Identify which cell holds the provided text, then report its [x, y] central coordinate. 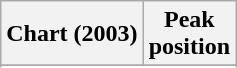
Chart (2003) [72, 34]
Peakposition [189, 34]
